Pinpoint the cell where the given text exists, returning its (x, y) midpoint coordinate. 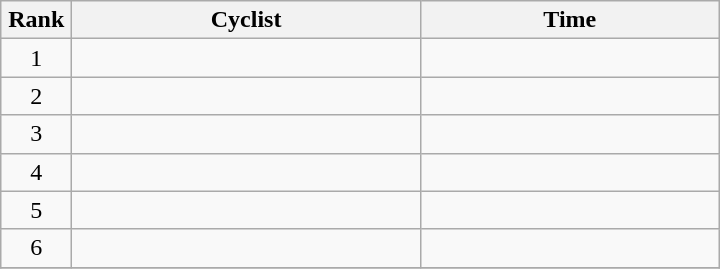
1 (36, 58)
Rank (36, 20)
Cyclist (246, 20)
3 (36, 134)
2 (36, 96)
6 (36, 248)
4 (36, 172)
5 (36, 210)
Time (570, 20)
